Return (x, y) of the center of cell containing provided text 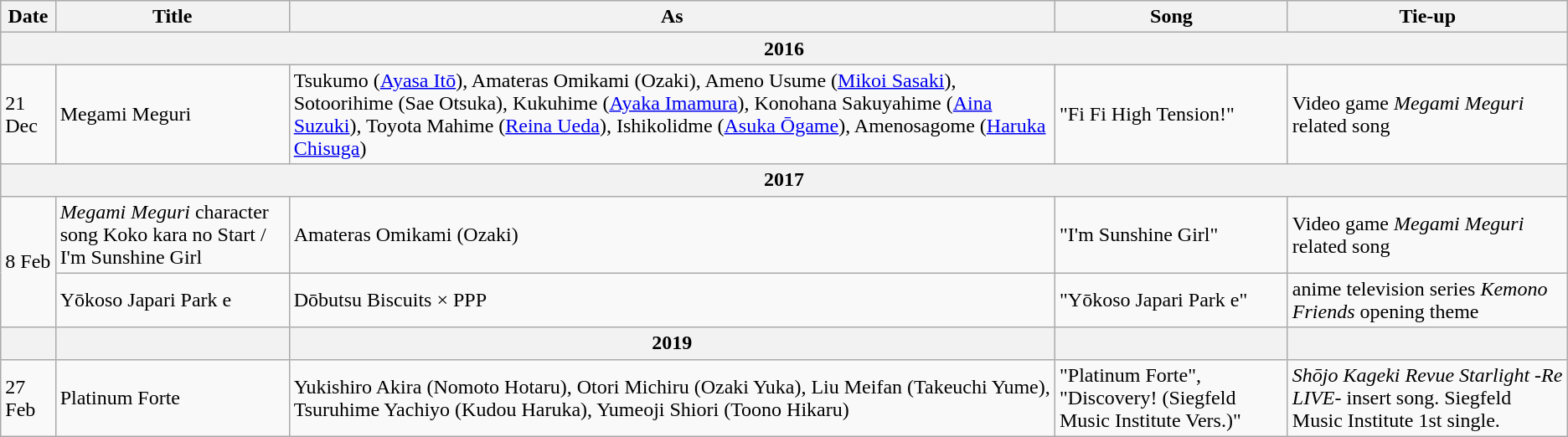
Megami Meguri (173, 114)
27 Feb (28, 398)
8 Feb (28, 261)
2019 (672, 343)
Megami Meguri character song Koko kara no Start / I'm Sunshine Girl (173, 234)
Dōbutsu Biscuits × PPP (672, 300)
Yōkoso Japari Park e (173, 300)
Date (28, 17)
"Platinum Forte", "Discovery! (Siegfeld Music Institute Vers.)" (1171, 398)
Shōjo Kageki Revue Starlight -Re LIVE- insert song. Siegfeld Music Institute 1st single. (1427, 398)
anime television series Kemono Friends opening theme (1427, 300)
"I'm Sunshine Girl" (1171, 234)
Title (173, 17)
Tie-up (1427, 17)
Amateras Omikami (Ozaki) (672, 234)
2016 (784, 49)
As (672, 17)
"Fi Fi High Tension!" (1171, 114)
2017 (784, 180)
Platinum Forte (173, 398)
21 Dec (28, 114)
"Yōkoso Japari Park e" (1171, 300)
Song (1171, 17)
